For the text-containing cell, return its midpoint in [x, y] coordinate format. 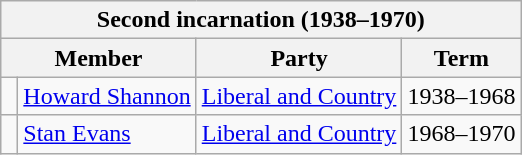
Member [98, 58]
1968–1970 [462, 134]
Second incarnation (1938–1970) [261, 20]
Stan Evans [107, 134]
Party [299, 58]
Term [462, 58]
1938–1968 [462, 96]
Howard Shannon [107, 96]
